Find where the given text appears and provide that cell's center as (x, y) coordinate. 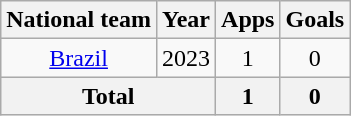
National team (79, 20)
Brazil (79, 58)
Apps (248, 20)
Year (186, 20)
2023 (186, 58)
Goals (315, 20)
Total (108, 96)
